Scan for the cell matching the given text and deliver its [X, Y] coordinate at center. 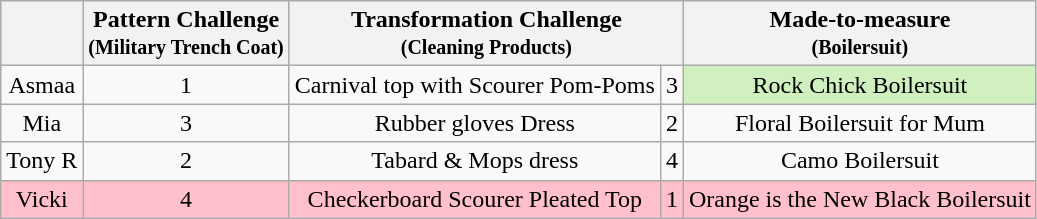
Tony R [42, 161]
Pattern Challenge(Military Trench Coat) [186, 34]
Floral Boilersuit for Mum [860, 123]
Mia [42, 123]
Rubber gloves Dress [474, 123]
Carnival top with Scourer Pom-Poms [474, 85]
Transformation Challenge(Cleaning Products) [486, 34]
Rock Chick Boilersuit [860, 85]
Tabard & Mops dress [474, 161]
Camo Boilersuit [860, 161]
Asmaa [42, 85]
Vicki [42, 199]
Checkerboard Scourer Pleated Top [474, 199]
Orange is the New Black Boilersuit [860, 199]
Made-to-measure(Boilersuit) [860, 34]
